Detect which cell encompasses the target text, then output its [x, y] center coordinate. 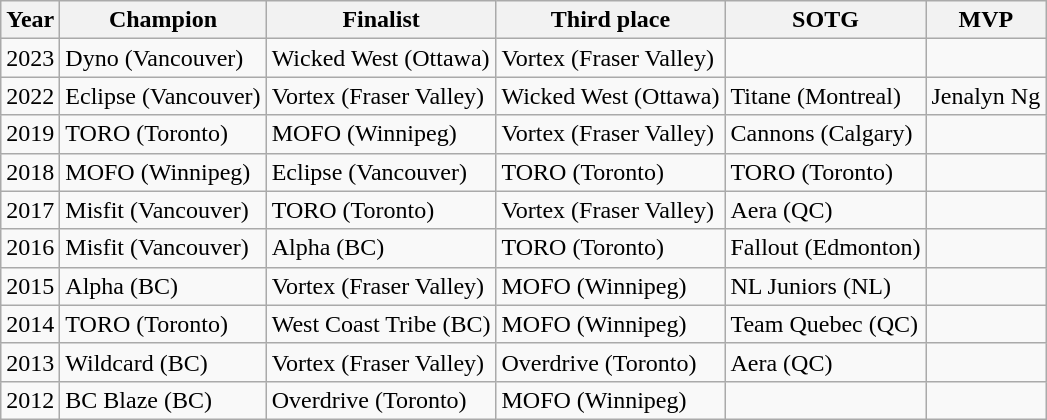
2017 [30, 210]
SOTG [826, 20]
Finalist [381, 20]
2014 [30, 324]
2022 [30, 96]
BC Blaze (BC) [163, 400]
Third place [610, 20]
West Coast Tribe (BC) [381, 324]
2023 [30, 58]
2013 [30, 362]
2012 [30, 400]
2018 [30, 172]
Titane (Montreal) [826, 96]
Team Quebec (QC) [826, 324]
2016 [30, 248]
Cannons (Calgary) [826, 134]
Year [30, 20]
Wildcard (BC) [163, 362]
2019 [30, 134]
Fallout (Edmonton) [826, 248]
Jenalyn Ng [986, 96]
Champion [163, 20]
MVP [986, 20]
NL Juniors (NL) [826, 286]
2015 [30, 286]
Dyno (Vancouver) [163, 58]
